Find where the given text appears and provide that cell's center as [X, Y] coordinate. 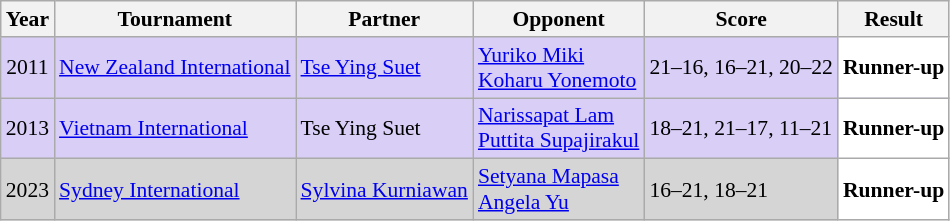
18–21, 21–17, 11–21 [741, 128]
Tournament [174, 19]
Score [741, 19]
Partner [384, 19]
Opponent [558, 19]
Narissapat Lam Puttita Supajirakul [558, 128]
2023 [28, 190]
Vietnam International [174, 128]
Sydney International [174, 190]
Year [28, 19]
21–16, 16–21, 20–22 [741, 68]
2011 [28, 68]
Yuriko Miki Koharu Yonemoto [558, 68]
Sylvina Kurniawan [384, 190]
Result [894, 19]
New Zealand International [174, 68]
Setyana Mapasa Angela Yu [558, 190]
2013 [28, 128]
16–21, 18–21 [741, 190]
